Identify which cell holds the provided text, then report its (X, Y) central coordinate. 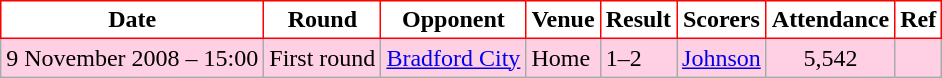
Date (132, 20)
Opponent (454, 20)
Round (322, 20)
9 November 2008 – 15:00 (132, 58)
Venue (563, 20)
Scorers (722, 20)
Home (563, 58)
1–2 (638, 58)
Johnson (722, 58)
First round (322, 58)
Attendance (830, 20)
Result (638, 20)
Ref (918, 20)
Bradford City (454, 58)
5,542 (830, 58)
